For the text-containing cell, return its midpoint in [X, Y] coordinate format. 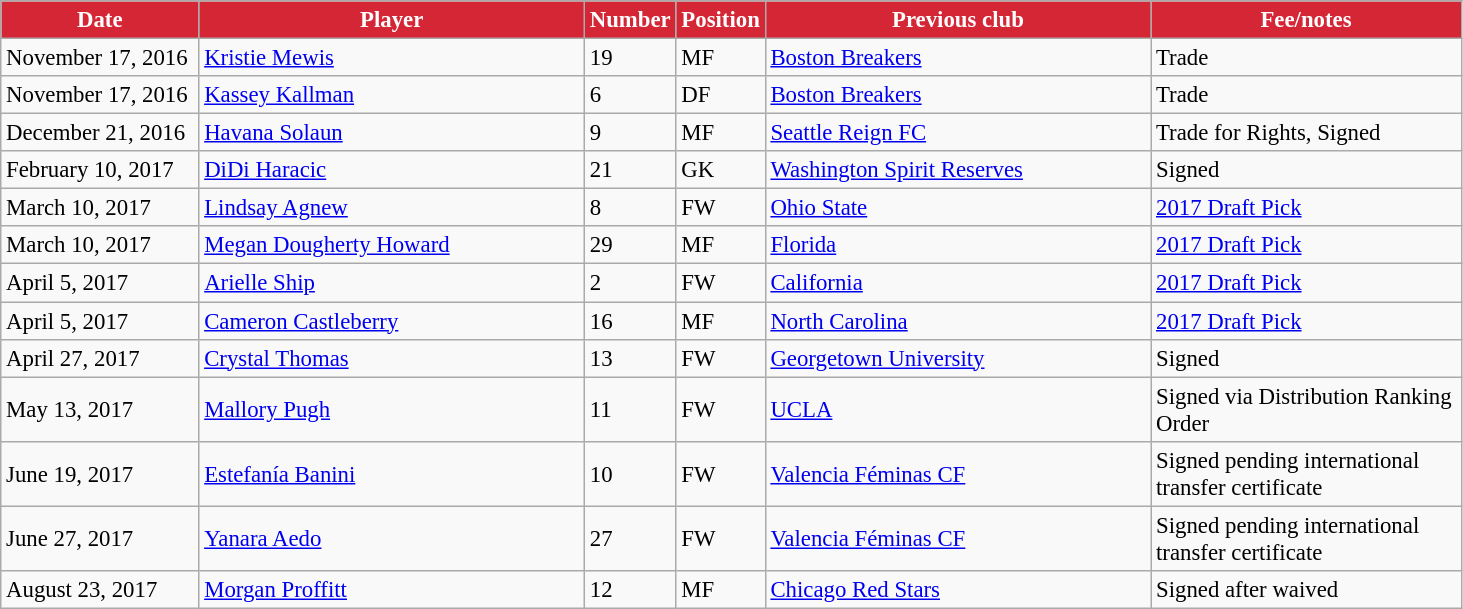
Position [720, 20]
8 [630, 208]
Signed after waived [1306, 590]
Number [630, 20]
December 21, 2016 [100, 133]
Player [392, 20]
6 [630, 95]
16 [630, 321]
GK [720, 170]
February 10, 2017 [100, 170]
UCLA [958, 410]
Fee/notes [1306, 20]
Arielle Ship [392, 283]
Florida [958, 245]
2 [630, 283]
21 [630, 170]
Yanara Aedo [392, 538]
Kristie Mewis [392, 58]
9 [630, 133]
April 27, 2017 [100, 358]
May 13, 2017 [100, 410]
29 [630, 245]
Chicago Red Stars [958, 590]
August 23, 2017 [100, 590]
Trade for Rights, Signed [1306, 133]
Lindsay Agnew [392, 208]
13 [630, 358]
DF [720, 95]
27 [630, 538]
DiDi Haracic [392, 170]
Previous club [958, 20]
Signed via Distribution Ranking Order [1306, 410]
Havana Solaun [392, 133]
Washington Spirit Reserves [958, 170]
Estefanía Banini [392, 474]
10 [630, 474]
Seattle Reign FC [958, 133]
Mallory Pugh [392, 410]
California [958, 283]
Georgetown University [958, 358]
Crystal Thomas [392, 358]
Kassey Kallman [392, 95]
12 [630, 590]
11 [630, 410]
Megan Dougherty Howard [392, 245]
Date [100, 20]
June 19, 2017 [100, 474]
Ohio State [958, 208]
Cameron Castleberry [392, 321]
North Carolina [958, 321]
June 27, 2017 [100, 538]
19 [630, 58]
Morgan Proffitt [392, 590]
